Pinpoint the cell where the given text exists, returning its [X, Y] midpoint coordinate. 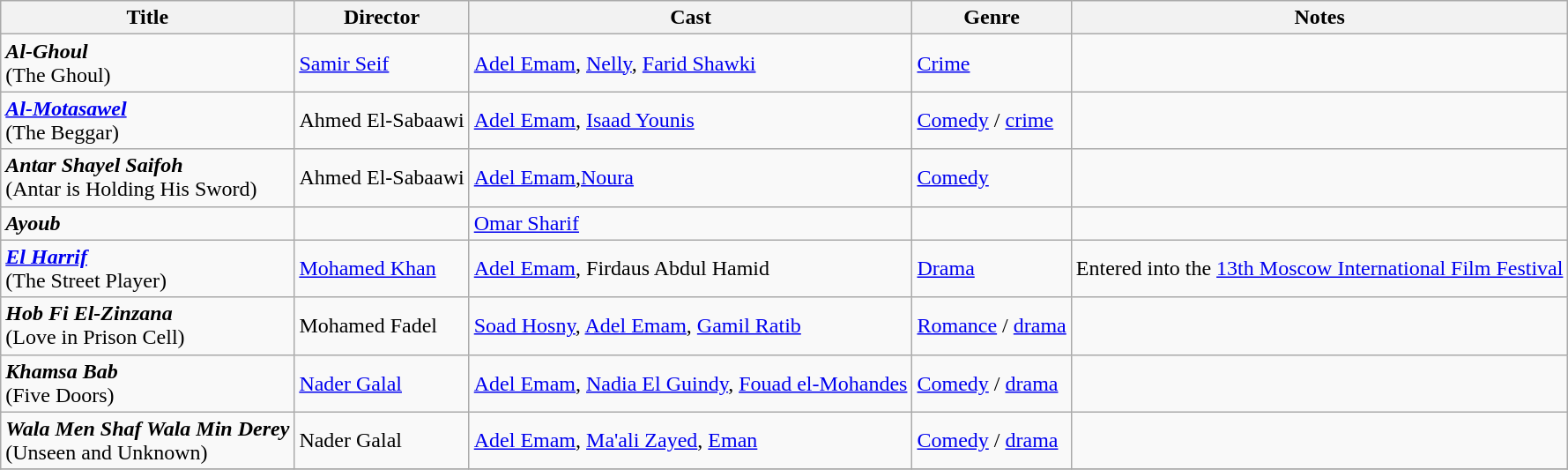
Omar Sharif [691, 223]
Adel Emam, Nadia El Guindy, Fouad el-Mohandes [691, 383]
Wala Men Shaf Wala Min Derey(Unseen and Unknown) [148, 441]
Adel Emam, Ma'ali Zayed, Eman [691, 441]
Al-Motasawel(The Beggar) [148, 120]
Notes [1319, 18]
Romance / drama [992, 326]
Adel Emam, Isaad Younis [691, 120]
Genre [992, 18]
Director [382, 18]
Adel Emam,Noura [691, 178]
Ayoub [148, 223]
Entered into the 13th Moscow International Film Festival [1319, 268]
Al-Ghoul(The Ghoul) [148, 63]
Mohamed Khan [382, 268]
Comedy [992, 178]
El Harrif(The Street Player) [148, 268]
Samir Seif [382, 63]
Khamsa Bab(Five Doors) [148, 383]
Comedy / crime [992, 120]
Title [148, 18]
Hob Fi El-Zinzana(Love in Prison Cell) [148, 326]
Adel Emam, Firdaus Abdul Hamid [691, 268]
Adel Emam, Nelly, Farid Shawki [691, 63]
Antar Shayel Saifoh(Antar is Holding His Sword) [148, 178]
Soad Hosny, Adel Emam, Gamil Ratib [691, 326]
Crime [992, 63]
Cast [691, 18]
Mohamed Fadel [382, 326]
Drama [992, 268]
